Return the (x, y) coordinate for the center point of the cell that contains the specified text.  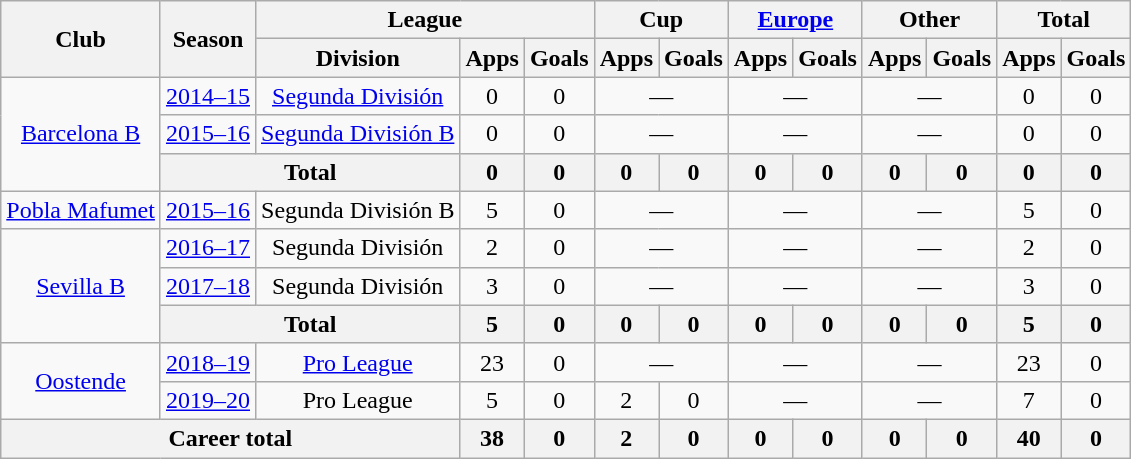
2016–17 (208, 248)
Cup (661, 20)
League (426, 20)
2017–18 (208, 286)
Oostende (81, 381)
Club (81, 39)
2014–15 (208, 96)
7 (1029, 400)
Pobla Mafumet (81, 210)
Career total (230, 438)
38 (492, 438)
Division (358, 58)
40 (1029, 438)
Barcelona B (81, 134)
Sevilla B (81, 286)
2019–20 (208, 400)
Season (208, 39)
Europe (795, 20)
Other (929, 20)
2018–19 (208, 362)
